Return the (X, Y) coordinate for the center point of the cell that contains the specified text.  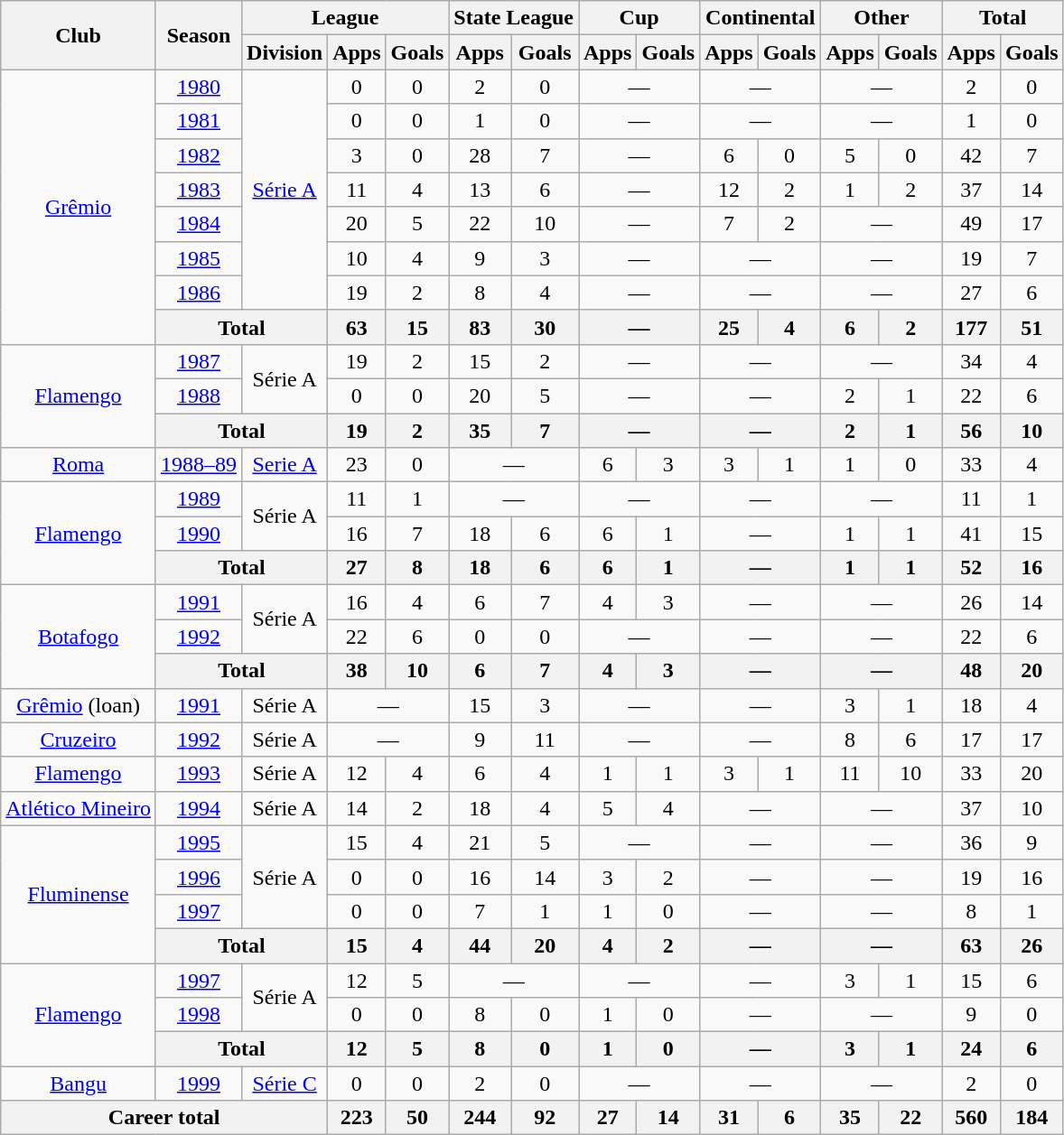
83 (481, 327)
25 (729, 327)
Botafogo (79, 637)
31 (729, 1118)
244 (481, 1118)
1999 (199, 1084)
1996 (199, 877)
49 (971, 224)
41 (971, 534)
38 (357, 671)
Serie A (285, 465)
1986 (199, 293)
1981 (199, 121)
Bangu (79, 1084)
1980 (199, 87)
28 (481, 155)
1985 (199, 258)
Grêmio (loan) (79, 705)
13 (481, 190)
Série C (285, 1084)
56 (971, 431)
1988 (199, 395)
Career total (164, 1118)
Season (199, 35)
1987 (199, 361)
Club (79, 35)
1988–89 (199, 465)
1990 (199, 534)
36 (971, 842)
State League (514, 18)
560 (971, 1118)
51 (1031, 327)
Division (285, 52)
1998 (199, 1015)
44 (481, 945)
Continental (761, 18)
92 (546, 1118)
1983 (199, 190)
Other (882, 18)
223 (357, 1118)
23 (357, 465)
177 (971, 327)
24 (971, 1049)
21 (481, 842)
1989 (199, 499)
League (345, 18)
48 (971, 671)
Grêmio (79, 207)
50 (417, 1118)
1995 (199, 842)
Atlético Mineiro (79, 808)
Cup (639, 18)
34 (971, 361)
1984 (199, 224)
30 (546, 327)
1993 (199, 774)
184 (1031, 1118)
Roma (79, 465)
1982 (199, 155)
Cruzeiro (79, 740)
42 (971, 155)
Fluminense (79, 894)
1994 (199, 808)
52 (971, 568)
